From the cell containing the given text, extract its center point as (x, y) coordinate. 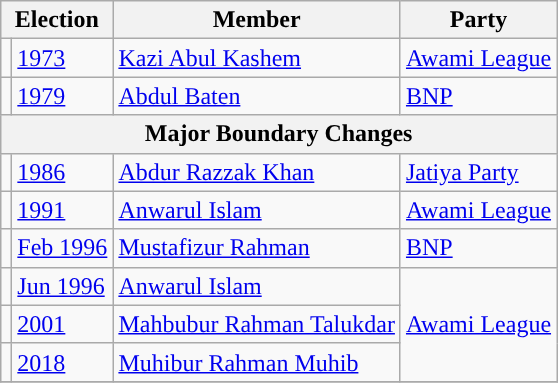
Feb 1996 (62, 248)
Member (257, 20)
2001 (62, 324)
Abdul Baten (257, 96)
Mustafizur Rahman (257, 248)
1991 (62, 210)
1979 (62, 96)
2018 (62, 362)
Party (478, 20)
1986 (62, 172)
Election (57, 20)
1973 (62, 58)
Major Boundary Changes (279, 134)
Abdur Razzak Khan (257, 172)
Mahbubur Rahman Talukdar (257, 324)
Jun 1996 (62, 286)
Kazi Abul Kashem (257, 58)
Jatiya Party (478, 172)
Muhibur Rahman Muhib (257, 362)
